For the text-containing cell, return its midpoint in (X, Y) coordinate format. 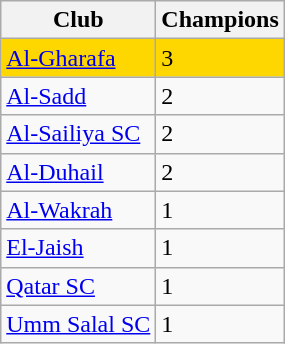
Champions (220, 20)
Umm Salal SC (78, 324)
Al-Sailiya SC (78, 134)
Club (78, 20)
Al-Gharafa (78, 58)
Al-Wakrah (78, 210)
Al-Sadd (78, 96)
El-Jaish (78, 248)
Al-Duhail (78, 172)
Qatar SC (78, 286)
3 (220, 58)
